Determine the [X, Y] coordinate at the center of the cell enclosing the given text.  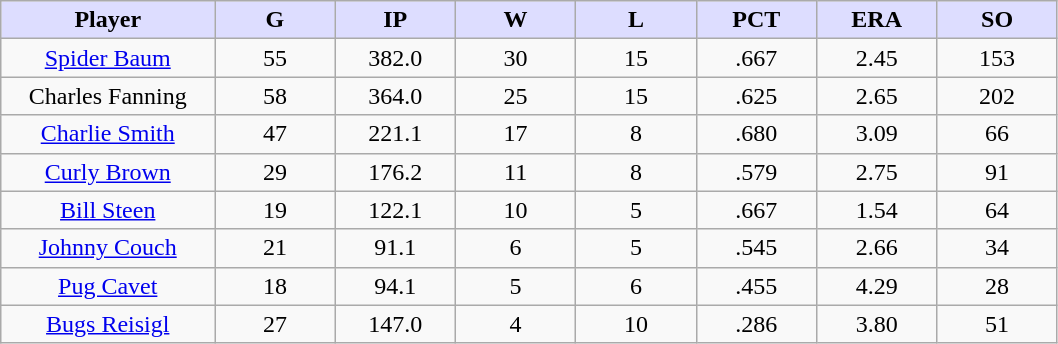
28 [998, 286]
55 [275, 58]
30 [515, 58]
382.0 [395, 58]
21 [275, 248]
SO [998, 20]
176.2 [395, 172]
Charlie Smith [108, 134]
.286 [756, 324]
Pug Cavet [108, 286]
2.65 [876, 96]
3.80 [876, 324]
34 [998, 248]
Johnny Couch [108, 248]
17 [515, 134]
Curly Brown [108, 172]
364.0 [395, 96]
ERA [876, 20]
51 [998, 324]
147.0 [395, 324]
Bugs Reisigl [108, 324]
2.66 [876, 248]
202 [998, 96]
58 [275, 96]
4.29 [876, 286]
.625 [756, 96]
153 [998, 58]
1.54 [876, 210]
18 [275, 286]
IP [395, 20]
19 [275, 210]
94.1 [395, 286]
Spider Baum [108, 58]
25 [515, 96]
122.1 [395, 210]
64 [998, 210]
Charles Fanning [108, 96]
2.75 [876, 172]
PCT [756, 20]
91 [998, 172]
2.45 [876, 58]
27 [275, 324]
66 [998, 134]
G [275, 20]
29 [275, 172]
47 [275, 134]
221.1 [395, 134]
.680 [756, 134]
4 [515, 324]
91.1 [395, 248]
11 [515, 172]
L [636, 20]
Bill Steen [108, 210]
.455 [756, 286]
Player [108, 20]
.545 [756, 248]
.579 [756, 172]
3.09 [876, 134]
W [515, 20]
